Find where the given text appears and provide that cell's center as [x, y] coordinate. 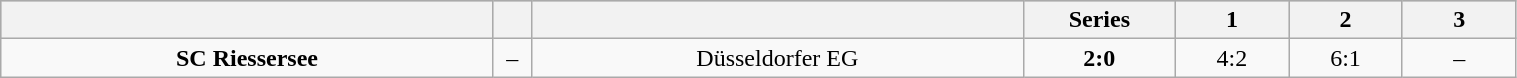
6:1 [1346, 58]
2:0 [1100, 58]
1 [1232, 20]
Düsseldorfer EG [777, 58]
2 [1346, 20]
3 [1459, 20]
4:2 [1232, 58]
Series [1100, 20]
SC Riessersee [247, 58]
